Return [X, Y] of the center of cell containing provided text 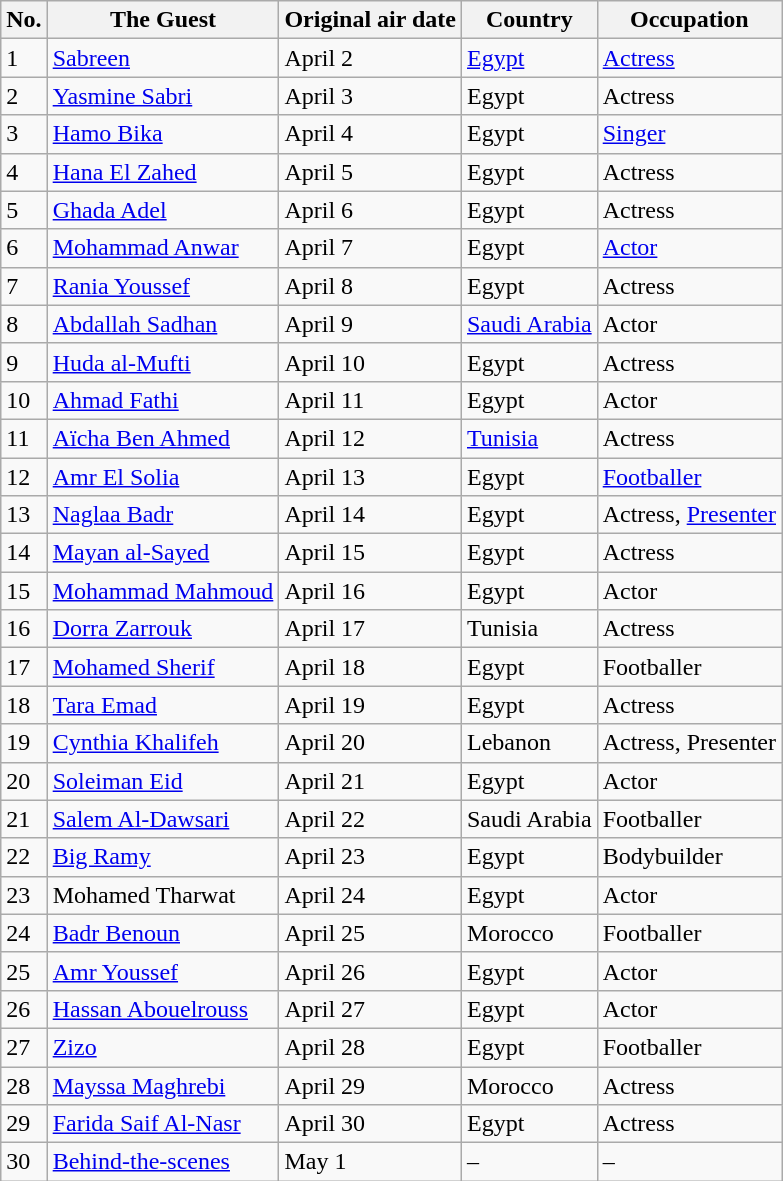
Salem Al-Dawsari [163, 819]
Abdallah Sadhan [163, 324]
April 9 [370, 324]
6 [24, 248]
Ghada Adel [163, 210]
7 [24, 286]
17 [24, 667]
Mohamed Tharwat [163, 895]
Badr Benoun [163, 933]
April 20 [370, 743]
April 25 [370, 933]
Huda al-Mufti [163, 362]
The Guest [163, 20]
April 17 [370, 629]
9 [24, 362]
Hana El Zahed [163, 172]
Original air date [370, 20]
April 29 [370, 1085]
Aïcha Ben Ahmed [163, 438]
April 21 [370, 781]
No. [24, 20]
12 [24, 477]
13 [24, 515]
Ahmad Fathi [163, 400]
Zizo [163, 1047]
1 [24, 58]
April 11 [370, 400]
Country [529, 20]
Mohamed Sherif [163, 667]
Amr El Solia [163, 477]
April 3 [370, 96]
5 [24, 210]
April 16 [370, 591]
Bodybuilder [689, 857]
April 12 [370, 438]
Mohammad Mahmoud [163, 591]
April 8 [370, 286]
Big Ramy [163, 857]
19 [24, 743]
April 27 [370, 1009]
28 [24, 1085]
April 14 [370, 515]
20 [24, 781]
14 [24, 553]
April 23 [370, 857]
Dorra Zarrouk [163, 629]
April 4 [370, 134]
April 15 [370, 553]
April 2 [370, 58]
Naglaa Badr [163, 515]
April 18 [370, 667]
26 [24, 1009]
April 22 [370, 819]
25 [24, 971]
15 [24, 591]
2 [24, 96]
April 13 [370, 477]
April 28 [370, 1047]
30 [24, 1162]
April 26 [370, 971]
27 [24, 1047]
April 19 [370, 705]
24 [24, 933]
Occupation [689, 20]
29 [24, 1124]
18 [24, 705]
Sabreen [163, 58]
Mayan al-Sayed [163, 553]
Singer [689, 134]
23 [24, 895]
10 [24, 400]
Hamo Bika [163, 134]
May 1 [370, 1162]
Amr Youssef [163, 971]
16 [24, 629]
April 5 [370, 172]
4 [24, 172]
3 [24, 134]
Cynthia Khalifeh [163, 743]
8 [24, 324]
Behind-the-scenes [163, 1162]
Rania Youssef [163, 286]
Tara Emad [163, 705]
Mayssa Maghrebi [163, 1085]
Soleiman Eid [163, 781]
21 [24, 819]
April 7 [370, 248]
Farida Saif Al-Nasr [163, 1124]
Mohammad Anwar [163, 248]
Yasmine Sabri [163, 96]
April 10 [370, 362]
April 6 [370, 210]
April 30 [370, 1124]
22 [24, 857]
April 24 [370, 895]
Hassan Abouelrouss [163, 1009]
Lebanon [529, 743]
11 [24, 438]
